Output the [X, Y] coordinate of the center of the cell containing the given text.  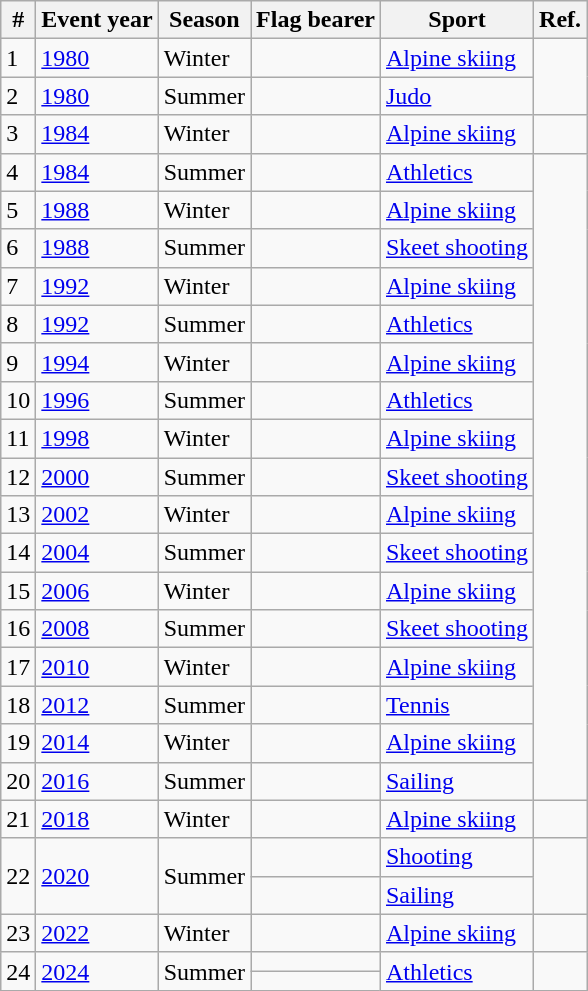
21 [18, 819]
2004 [97, 553]
2002 [97, 515]
7 [18, 286]
Tennis [456, 705]
1 [18, 58]
8 [18, 324]
Season [204, 20]
20 [18, 781]
10 [18, 400]
12 [18, 477]
2020 [97, 876]
22 [18, 876]
2006 [97, 591]
2000 [97, 477]
23 [18, 933]
2018 [97, 819]
2012 [97, 705]
13 [18, 515]
Flag bearer [316, 20]
1998 [97, 438]
Shooting [456, 857]
5 [18, 210]
18 [18, 705]
1994 [97, 362]
4 [18, 172]
2022 [97, 933]
3 [18, 134]
11 [18, 438]
Judo [456, 96]
2016 [97, 781]
19 [18, 743]
9 [18, 362]
1996 [97, 400]
14 [18, 553]
6 [18, 248]
17 [18, 667]
Ref. [560, 20]
2008 [97, 629]
2 [18, 96]
2010 [97, 667]
2014 [97, 743]
16 [18, 629]
Event year [97, 20]
2024 [97, 971]
15 [18, 591]
24 [18, 971]
# [18, 20]
Sport [456, 20]
